Determine the [X, Y] coordinate at the center of the cell enclosing the given text.  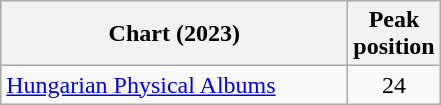
Peakposition [394, 34]
Hungarian Physical Albums [174, 85]
24 [394, 85]
Chart (2023) [174, 34]
